For the text-containing cell, return its midpoint in (x, y) coordinate format. 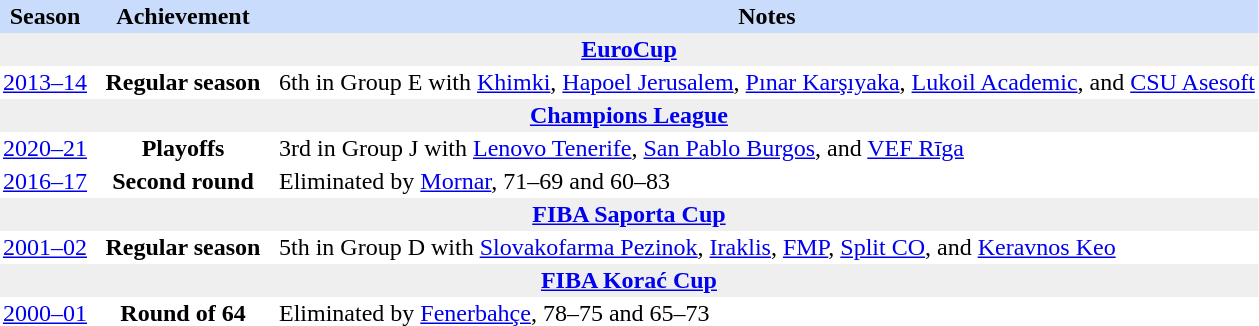
6th in Group E with Khimki, Hapoel Jerusalem, Pınar Karşıyaka, Lukoil Academic, and CSU Asesoft (767, 82)
2001–02 (45, 248)
FIBA Korać Cup (629, 280)
5th in Group D with Slovakofarma Pezinok, Iraklis, FMP, Split CO, and Keravnos Keo (767, 248)
EuroCup (629, 50)
Playoffs (183, 148)
FIBA Saporta Cup (629, 214)
2016–17 (45, 182)
2013–14 (45, 82)
Notes (767, 16)
Season (45, 16)
Eliminated by Mornar, 71–69 and 60–83 (767, 182)
Achievement (183, 16)
Second round (183, 182)
3rd in Group J with Lenovo Tenerife, San Pablo Burgos, and VEF Rīga (767, 148)
Champions League (629, 116)
2020–21 (45, 148)
